Find where the given text appears and provide that cell's center as [X, Y] coordinate. 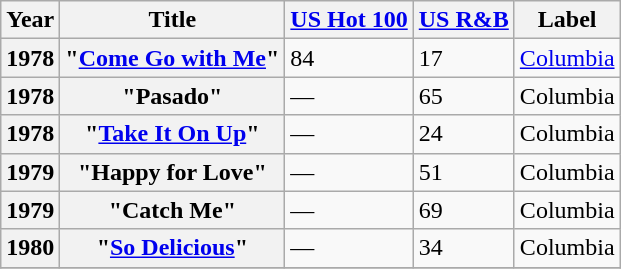
"Take It On Up" [172, 134]
US R&B [464, 20]
65 [464, 96]
51 [464, 172]
Title [172, 20]
"Happy for Love" [172, 172]
1980 [30, 248]
US Hot 100 [349, 20]
24 [464, 134]
Year [30, 20]
"Pasado" [172, 96]
"So Delicious" [172, 248]
84 [349, 58]
34 [464, 248]
Label [567, 20]
17 [464, 58]
"Come Go with Me" [172, 58]
69 [464, 210]
"Catch Me" [172, 210]
